Extract the (x, y) coordinate from the center of the cell holding the provided text.  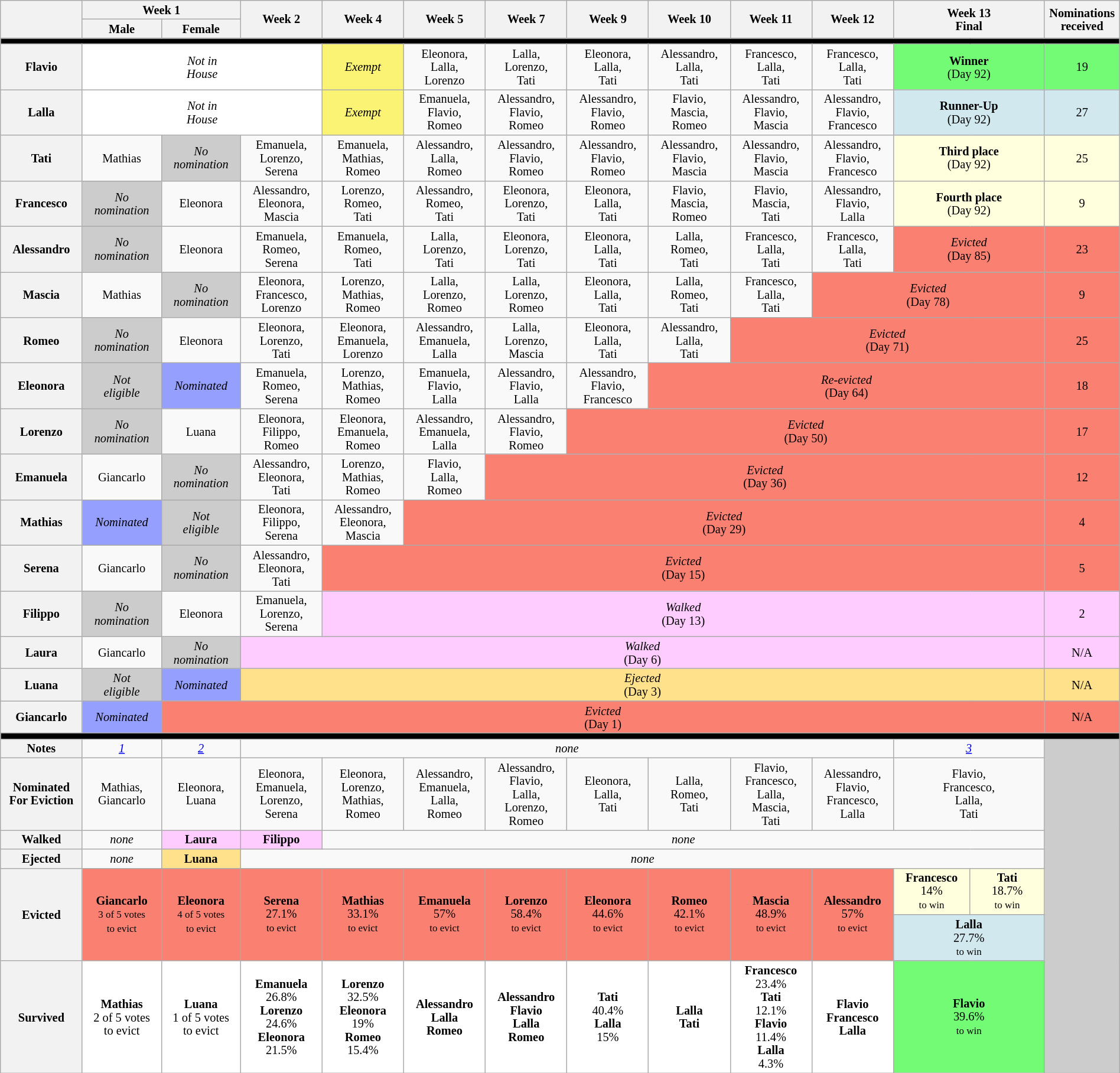
Lorenzo,Romeo,Tati (363, 203)
Alessandro,Lalla,Romeo (444, 158)
Eleonora44.6%to evict (608, 914)
19 (1082, 66)
Eleonora,Lalla,Lorenzo (444, 66)
Romeo42.1%to evict (689, 914)
Eleonora,Filippo,Romeo (281, 431)
Re-evicted(Day 64) (846, 385)
Mathias33.1%to evict (363, 914)
Week 1 (161, 9)
Week 12 (852, 19)
4 (1082, 522)
5 (1082, 568)
Alessandro,Flavio,Lalla,Lorenzo,Romeo (526, 794)
Lorenzo (41, 431)
Eleonora,Emanuela,Lorenzo (363, 340)
Eleonora4 of 5 votesto evict (201, 914)
Notes (41, 748)
Third place(Day 92) (969, 158)
Flavio,Lalla,Romeo (444, 477)
Emanuela (41, 477)
Serena (41, 568)
Evicted(Day 50) (806, 431)
Flavio39.6%to win (969, 1017)
Walked(Day 13) (683, 613)
Tati40.4%Lalla15% (608, 1017)
Alessandro,Romeo,Tati (444, 203)
Lalla (41, 112)
Evicted(Day 29) (724, 522)
Flavio,Mascia,Tati (771, 203)
Francesco23.4%Tati12.1%Flavio11.4%Lalla4.3% (771, 1017)
Evicted(Day 15) (683, 568)
Fourth place(Day 92) (969, 203)
LallaTati (689, 1017)
Week 10 (689, 19)
Emanuela,Flavio,Lalla (444, 385)
NominatedFor Eviction (41, 794)
Walked(Day 6) (643, 652)
Giancarlo3 of 5 votesto evict (122, 914)
Week 4 (363, 19)
Eleonora,Filippo,Serena (281, 522)
Eleonora,Francesco,Lorenzo (281, 294)
Ejected (41, 858)
Winner(Day 92) (969, 66)
Week 11 (771, 19)
Mathias2 of 5 votesto evict (122, 1017)
Evicted(Day 78) (928, 294)
3 (969, 748)
Evicted(Day 1) (603, 717)
Eleonora,Luana (201, 794)
Serena27.1%to evict (281, 914)
Emanuela,Flavio,Romeo (444, 112)
Week 2 (281, 19)
Alessandro (41, 249)
Week 9 (608, 19)
Emanuela57%to evict (444, 914)
Runner-Up(Day 92) (969, 112)
Ejected(Day 3) (643, 685)
AlessandroLallaRomeo (444, 1017)
Francesco14%to win (932, 892)
Week 7 (526, 19)
17 (1082, 431)
Week 13Final (969, 19)
Evicted(Day 85) (969, 249)
Eleonora,Emanuela,Lorenzo,Serena (281, 794)
Male (122, 28)
Alessandro,Flavio,Francesco,Lalla (852, 794)
Nominationsreceived (1082, 19)
Walked (41, 839)
Survived (41, 1017)
Lalla,Lorenzo,Mascia (526, 340)
23 (1082, 249)
Lorenzo32.5%Eleonora19%Romeo15.4% (363, 1017)
Francesco (41, 203)
AlessandroFlavioLallaRomeo (526, 1017)
Week 5 (444, 19)
Mathias,Giancarlo (122, 794)
Emanuela,Mathias,Romeo (363, 158)
Alessandro57%to evict (852, 914)
Emanuela26.8%Lorenzo24.6%Eleonora21.5% (281, 1017)
Female (201, 28)
Flavio,Francesco,Lalla,Mascia,Tati (771, 794)
Mascia (41, 294)
Evicted(Day 71) (887, 340)
Eleonora,Lorenzo,Mathias,Romeo (363, 794)
18 (1082, 385)
Romeo (41, 340)
Flavio,Francesco,Lalla,Tati (969, 794)
Mascia48.9%to evict (771, 914)
Lalla27.7%to win (969, 938)
Evicted (41, 914)
Emanuela,Romeo,Tati (363, 249)
Tati (41, 158)
Tati18.7%to win (1007, 892)
Alessandro,Emanuela,Lalla,Romeo (444, 794)
12 (1082, 477)
27 (1082, 112)
Flavio (41, 66)
Lorenzo58.4%to evict (526, 914)
FlavioFrancescoLalla (852, 1017)
Eleonora,Emanuela,Romeo (363, 431)
Evicted(Day 36) (765, 477)
Luana1 of 5 votesto evict (201, 1017)
1 (122, 748)
